Search for the cell housing the specified text and yield its (x, y) center coordinate. 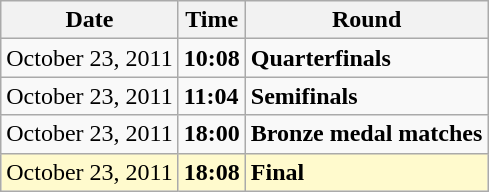
Bronze medal matches (366, 134)
Quarterfinals (366, 58)
18:08 (212, 172)
10:08 (212, 58)
Time (212, 20)
Date (90, 20)
11:04 (212, 96)
18:00 (212, 134)
Semifinals (366, 96)
Round (366, 20)
Final (366, 172)
